For the text-containing cell, return its midpoint in [X, Y] coordinate format. 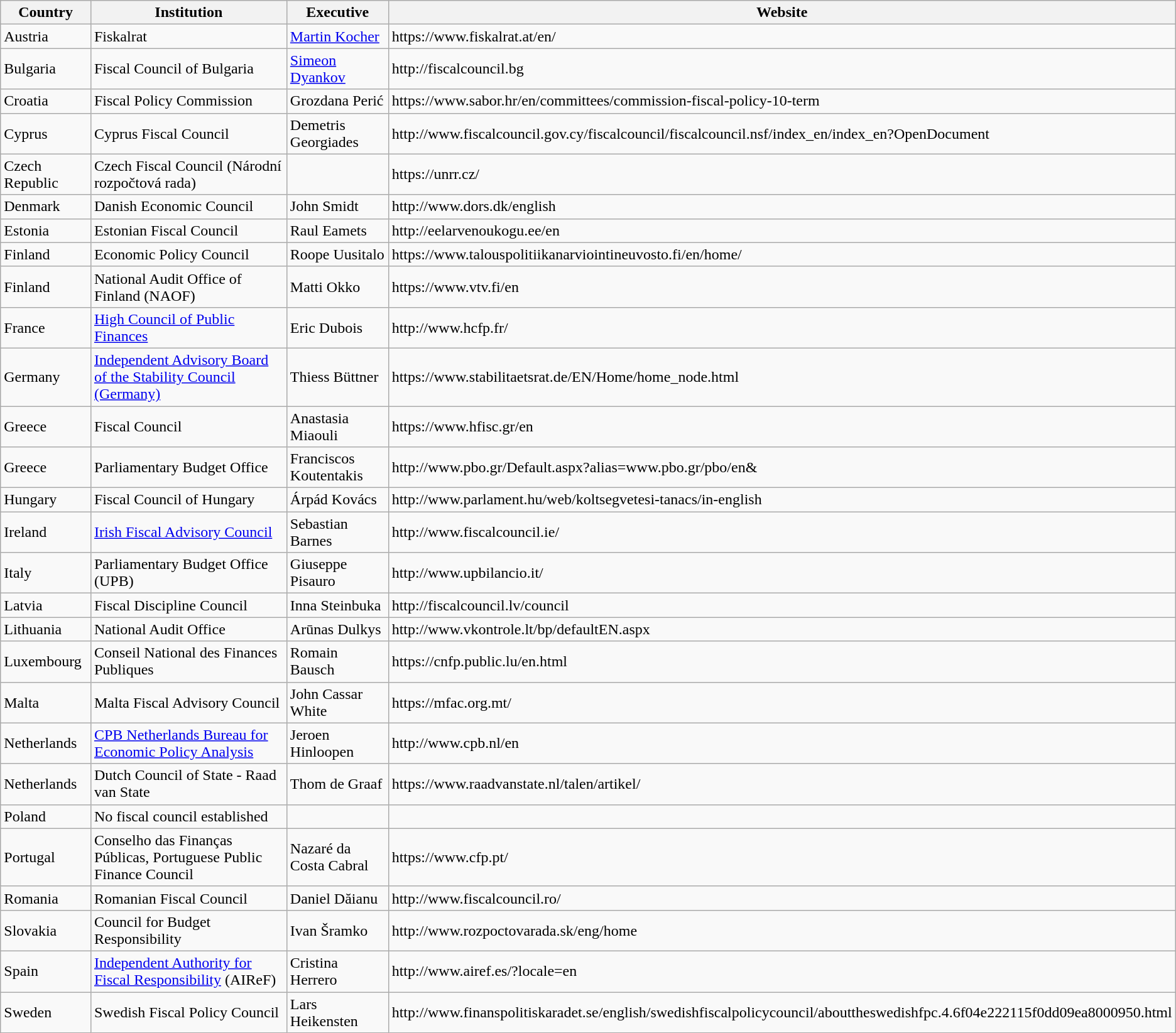
Dutch Council of State - Raad van State [188, 784]
Irish Fiscal Advisory Council [188, 533]
Conseil National des Finances Publiques [188, 662]
Cyprus [46, 133]
Demetris Georgiades [337, 133]
Fiscal Council of Hungary [188, 500]
Raul Eamets [337, 230]
https://unrr.cz/ [781, 175]
http://www.fiscalcouncil.ro/ [781, 898]
Eric Dubois [337, 328]
Grozdana Perić [337, 101]
Fiskalrat [188, 36]
Franciscos Koutentakis [337, 467]
Martin Kocher [337, 36]
Country [46, 13]
https://mfac.org.mt/ [781, 702]
http://eelarvenoukogu.ee/en [781, 230]
https://cnfp.public.lu/en.html [781, 662]
http://www.vkontrole.lt/bp/defaultEN.aspx [781, 629]
Matti Okko [337, 286]
Inna Steinbuka [337, 605]
http://www.fiscalcouncil.ie/ [781, 533]
http://www.pbo.gr/Default.aspx?alias=www.pbo.gr/pbo/en& [781, 467]
Austria [46, 36]
Hungary [46, 500]
Romanian Fiscal Council [188, 898]
Romania [46, 898]
Fiscal Discipline Council [188, 605]
http://fiscalcouncil.bg [781, 69]
Nazaré da Costa Cabral [337, 857]
Ireland [46, 533]
Simeon Dyankov [337, 69]
Giuseppe Pisauro [337, 573]
Roope Uusitalo [337, 254]
CPB Netherlands Bureau for Economic Policy Analysis [188, 744]
Romain Bausch [337, 662]
John Cassar White [337, 702]
Arūnas Dulkys [337, 629]
Luxembourg [46, 662]
Malta Fiscal Advisory Council [188, 702]
Institution [188, 13]
Thiess Büttner [337, 377]
http://www.upbilancio.it/ [781, 573]
Daniel Dăianu [337, 898]
Denmark [46, 207]
http://www.fiscalcouncil.gov.cy/fiscalcouncil/fiscalcouncil.nsf/index_en/index_en?OpenDocument [781, 133]
Malta [46, 702]
https://www.hfisc.gr/en [781, 426]
Lithuania [46, 629]
http://www.rozpoctovarada.sk/eng/home [781, 931]
Cyprus Fiscal Council [188, 133]
http://www.cpb.nl/en [781, 744]
Thom de Graaf [337, 784]
Bulgaria [46, 69]
Danish Economic Council [188, 207]
http://www.airef.es/?locale=en [781, 971]
Ivan Šramko [337, 931]
http://www.hcfp.fr/ [781, 328]
Árpád Kovács [337, 500]
Independent Advisory Board of the Stability Council (Germany) [188, 377]
High Council of Public Finances [188, 328]
http://www.dors.dk/english [781, 207]
Sebastian Barnes [337, 533]
Italy [46, 573]
Croatia [46, 101]
National Audit Office [188, 629]
https://www.sabor.hr/en/committees/commission-fiscal-policy-10-term [781, 101]
Conselho das Finanças Públicas, Portuguese Public Finance Council [188, 857]
Poland [46, 816]
Independent Authority for Fiscal Responsibility (AIReF) [188, 971]
http://www.parlament.hu/web/koltsegvetesi-tanacs/in-english [781, 500]
Jeroen Hinloopen [337, 744]
http://fiscalcouncil.lv/council [781, 605]
Germany [46, 377]
Cristina Herrero [337, 971]
https://www.talouspolitiikanarviointineuvosto.fi/en/home/ [781, 254]
Portugal [46, 857]
Parliamentary Budget Office [188, 467]
John Smidt [337, 207]
Czech Fiscal Council (Národní rozpočtová rada) [188, 175]
https://www.raadvanstate.nl/talen/artikel/ [781, 784]
Swedish Fiscal Policy Council [188, 1012]
Anastasia Miaouli [337, 426]
https://www.fiskalrat.at/en/ [781, 36]
Website [781, 13]
Fiscal Council [188, 426]
https://www.cfp.pt/ [781, 857]
Economic Policy Council [188, 254]
https://www.vtv.fi/en [781, 286]
No fiscal council established [188, 816]
http://www.finanspolitiskaradet.se/english/swedishfiscalpolicycouncil/abouttheswedishfpc.4.6f04e222115f0dd09ea8000950.html [781, 1012]
Sweden [46, 1012]
https://www.stabilitaetsrat.de/EN/Home/home_node.html [781, 377]
Latvia [46, 605]
Lars Heikensten [337, 1012]
Estonia [46, 230]
Spain [46, 971]
Czech Republic [46, 175]
Slovakia [46, 931]
Fiscal Council of Bulgaria [188, 69]
Council for Budget Responsibility [188, 931]
National Audit Office of Finland (NAOF) [188, 286]
Parliamentary Budget Office (UPB) [188, 573]
Executive [337, 13]
Estonian Fiscal Council [188, 230]
Fiscal Policy Commission [188, 101]
France [46, 328]
